Provide the [x, y] coordinate of the cell's center where the given text is located.  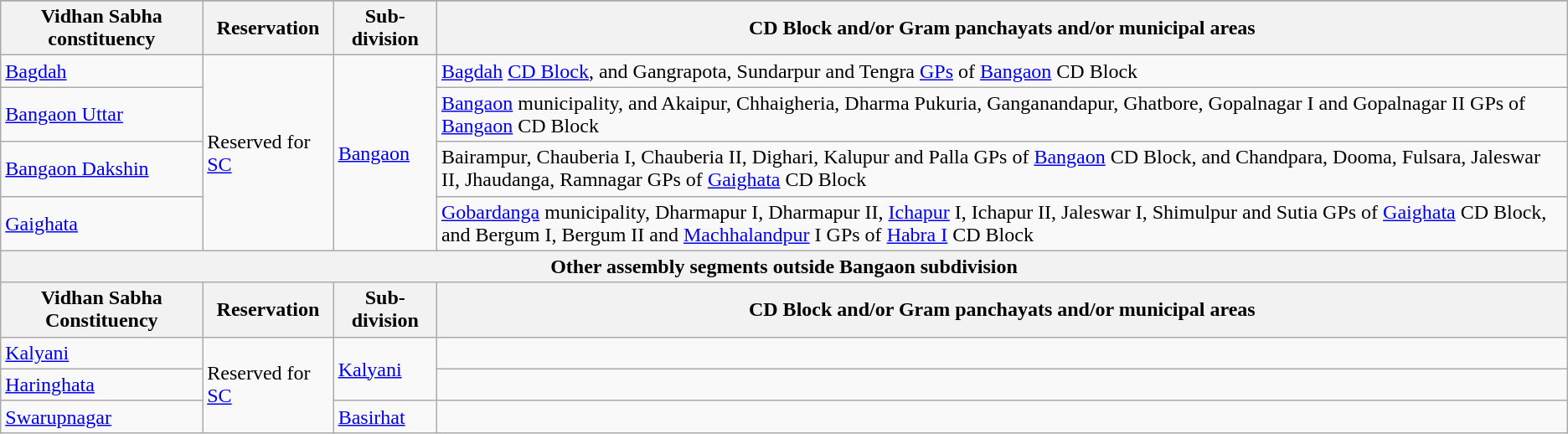
Bangaon Uttar [102, 114]
Bagdah [102, 71]
Haringhata [102, 385]
Vidhan Sabha constituency [102, 28]
Bagdah CD Block, and Gangrapota, Sundarpur and Tengra GPs of Bangaon CD Block [1002, 71]
Basirhat [385, 416]
Other assembly segments outside Bangaon subdivision [784, 266]
Bangaon Dakshin [102, 169]
Vidhan Sabha Constituency [102, 310]
Swarupnagar [102, 416]
Bangaon [385, 152]
Gaighata [102, 223]
Bangaon municipality, and Akaipur, Chhaigheria, Dharma Pukuria, Ganganandapur, Ghatbore, Gopalnagar I and Gopalnagar II GPs of Bangaon CD Block [1002, 114]
